Detect which cell encompasses the target text, then output its [X, Y] center coordinate. 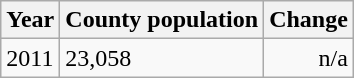
n/a [309, 58]
Change [309, 20]
2011 [30, 58]
Year [30, 20]
23,058 [162, 58]
County population [162, 20]
